Return (x, y) of the center of cell containing provided text 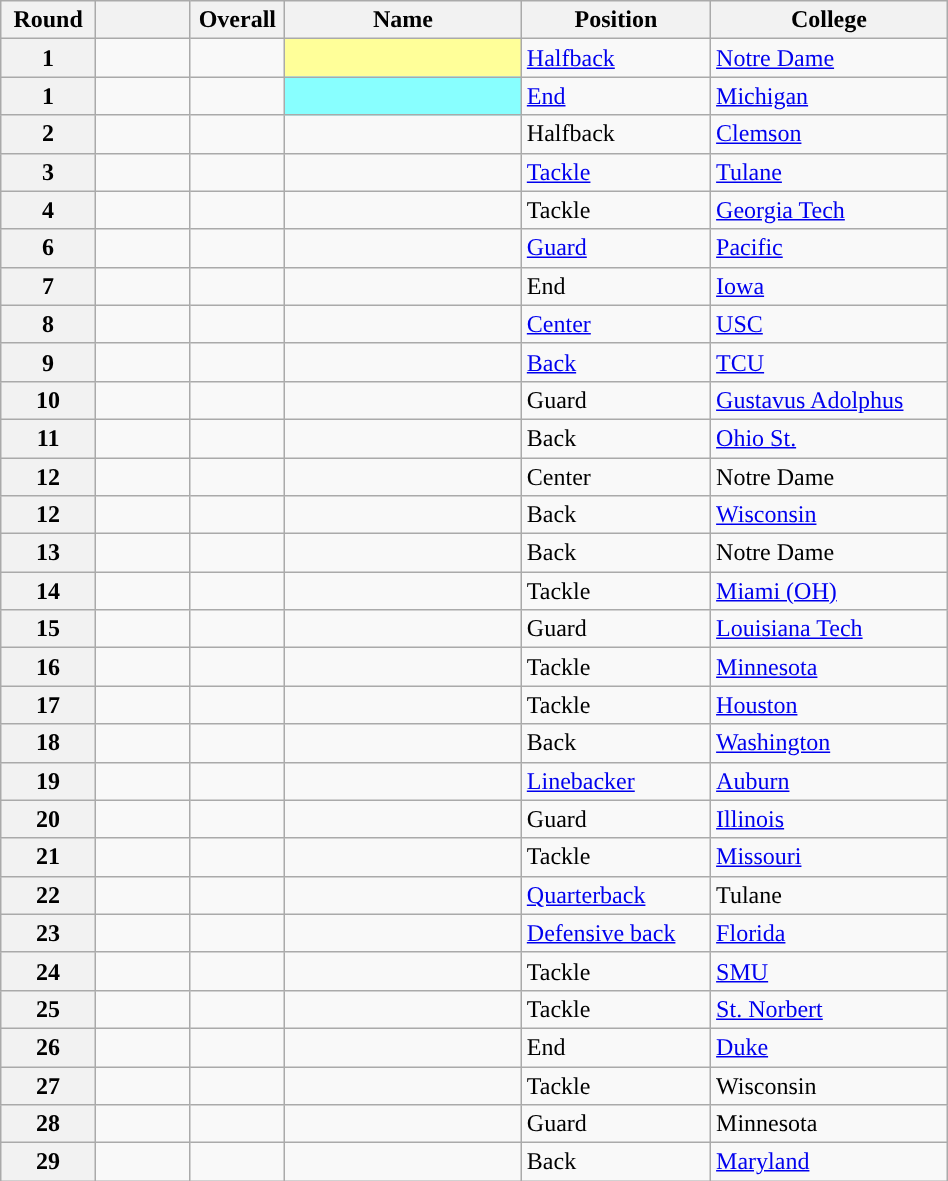
Houston (830, 705)
Duke (830, 1047)
Auburn (830, 781)
13 (48, 553)
24 (48, 971)
Florida (830, 933)
Quarterback (616, 895)
Georgia Tech (830, 210)
Ohio St. (830, 438)
SMU (830, 971)
29 (48, 1162)
Clemson (830, 134)
8 (48, 324)
7 (48, 286)
Position (616, 20)
Pacific (830, 248)
11 (48, 438)
Michigan (830, 96)
20 (48, 819)
TCU (830, 362)
19 (48, 781)
USC (830, 324)
14 (48, 591)
Miami (OH) (830, 591)
2 (48, 134)
Defensive back (616, 933)
26 (48, 1047)
Name (404, 20)
6 (48, 248)
28 (48, 1124)
3 (48, 172)
Overall (238, 20)
Iowa (830, 286)
16 (48, 667)
College (830, 20)
9 (48, 362)
Gustavus Adolphus (830, 400)
18 (48, 743)
23 (48, 933)
St. Norbert (830, 1009)
21 (48, 857)
Maryland (830, 1162)
4 (48, 210)
17 (48, 705)
Missouri (830, 857)
25 (48, 1009)
Round (48, 20)
Linebacker (616, 781)
10 (48, 400)
27 (48, 1085)
Louisiana Tech (830, 629)
15 (48, 629)
Washington (830, 743)
Illinois (830, 819)
22 (48, 895)
